For the text-containing cell, return its midpoint in [X, Y] coordinate format. 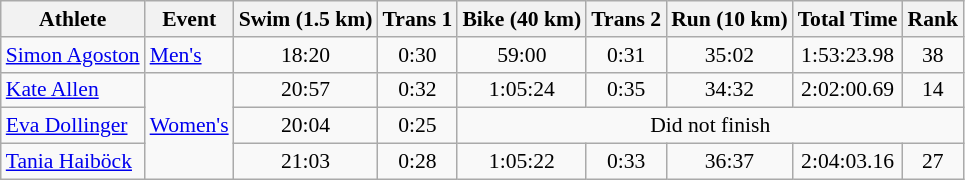
1:53:23.98 [848, 55]
Trans 2 [626, 19]
0:31 [626, 55]
1:05:22 [522, 162]
Tania Haiböck [73, 162]
Athlete [73, 19]
Rank [934, 19]
14 [934, 90]
38 [934, 55]
Simon Agoston [73, 55]
18:20 [306, 55]
20:04 [306, 126]
59:00 [522, 55]
Trans 1 [418, 19]
0:32 [418, 90]
0:25 [418, 126]
Run (10 km) [729, 19]
Eva Dollinger [73, 126]
0:33 [626, 162]
Women's [190, 126]
Total Time [848, 19]
0:35 [626, 90]
27 [934, 162]
34:32 [729, 90]
2:04:03.16 [848, 162]
36:37 [729, 162]
Swim (1.5 km) [306, 19]
20:57 [306, 90]
35:02 [729, 55]
0:30 [418, 55]
2:02:00.69 [848, 90]
1:05:24 [522, 90]
Bike (40 km) [522, 19]
Did not finish [710, 126]
Men's [190, 55]
21:03 [306, 162]
Event [190, 19]
0:28 [418, 162]
Kate Allen [73, 90]
